Capture the cell that displays the provided text and extract its (X, Y) central coordinate. 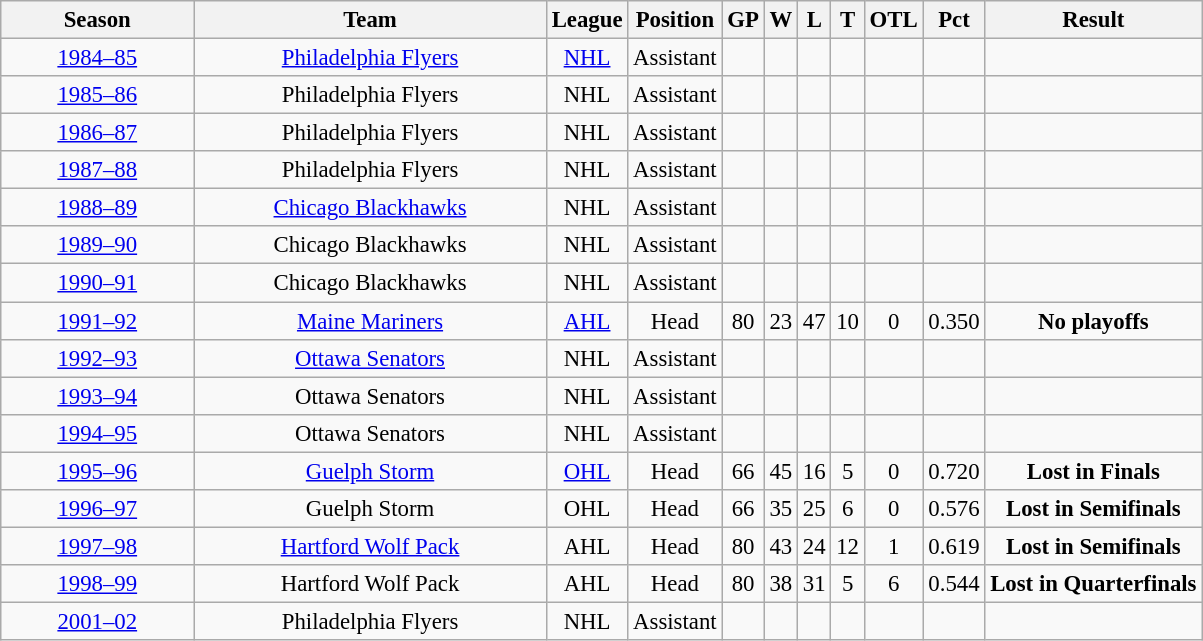
0.544 (954, 584)
Maine Mariners (370, 321)
16 (814, 471)
1989–90 (98, 245)
10 (848, 321)
0.576 (954, 509)
2001–02 (98, 621)
12 (848, 546)
1996–97 (98, 509)
1993–94 (98, 396)
1 (894, 546)
Lost in Quarterfinals (1094, 584)
No playoffs (1094, 321)
Team (370, 20)
1992–93 (98, 358)
T (848, 20)
1990–91 (98, 283)
35 (780, 509)
47 (814, 321)
1986–87 (98, 133)
Lost in Finals (1094, 471)
Position (675, 20)
25 (814, 509)
L (814, 20)
Pct (954, 20)
23 (780, 321)
43 (780, 546)
1991–92 (98, 321)
1998–99 (98, 584)
0.720 (954, 471)
OTL (894, 20)
1987–88 (98, 170)
0.350 (954, 321)
0.619 (954, 546)
W (780, 20)
1995–96 (98, 471)
1988–89 (98, 208)
31 (814, 584)
38 (780, 584)
Result (1094, 20)
1985–86 (98, 95)
1984–85 (98, 58)
Season (98, 20)
League (586, 20)
45 (780, 471)
1997–98 (98, 546)
GP (743, 20)
1994–95 (98, 433)
24 (814, 546)
